Locate the cell with the specified text and output its [x, y] center coordinate. 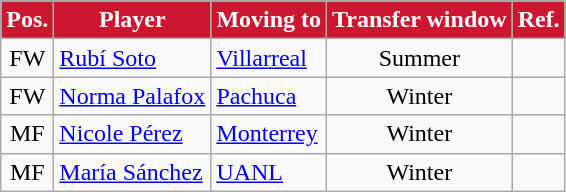
Rubí Soto [132, 58]
Moving to [269, 20]
María Sánchez [132, 172]
Pos. [28, 20]
Monterrey [269, 134]
Transfer window [420, 20]
Summer [420, 58]
Norma Palafox [132, 96]
Pachuca [269, 96]
Ref. [538, 20]
Nicole Pérez [132, 134]
Villarreal [269, 58]
UANL [269, 172]
Player [132, 20]
